Identify which cell holds the provided text, then report its [X, Y] central coordinate. 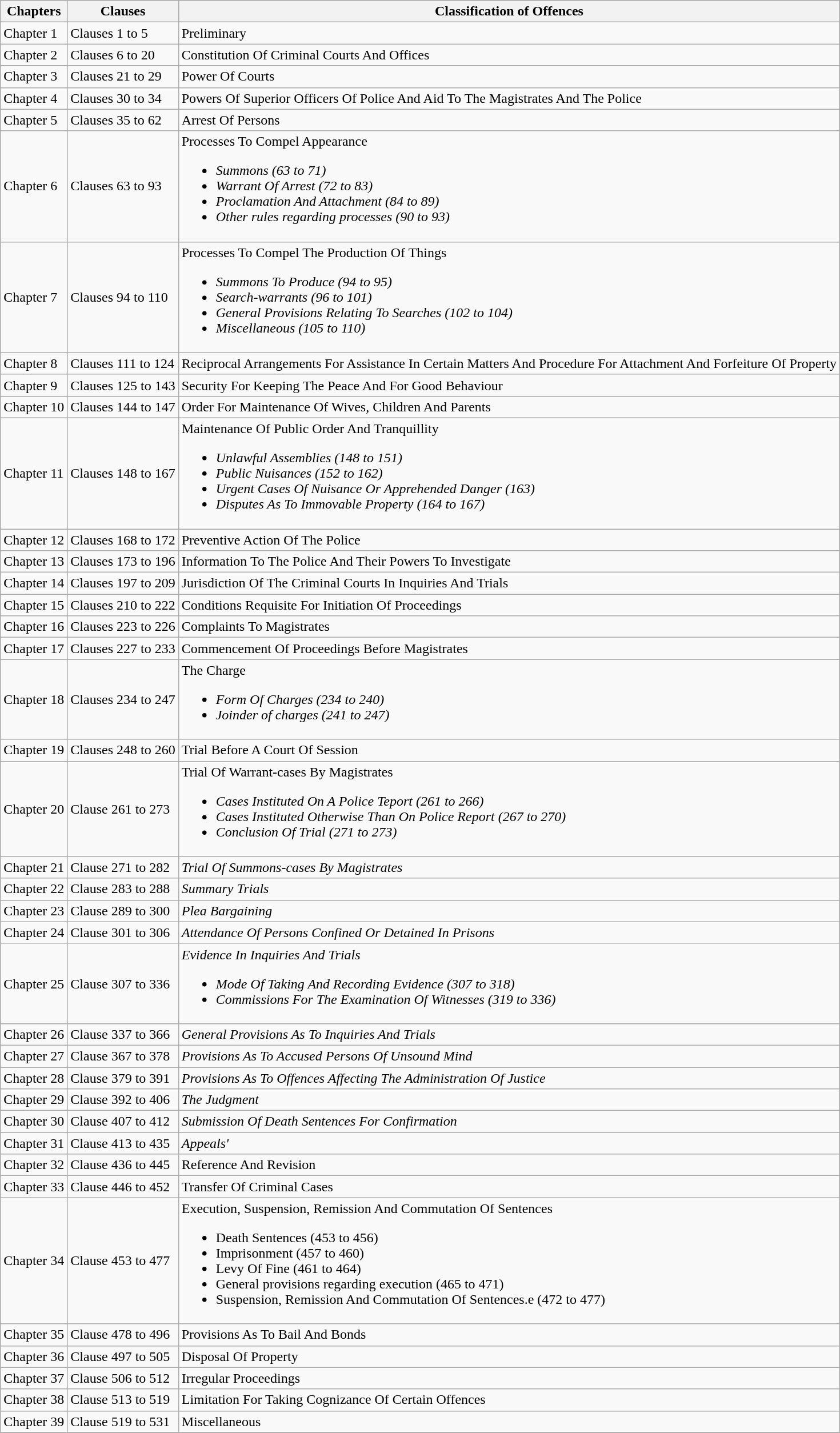
Clause 413 to 435 [123, 1143]
Clause 407 to 412 [123, 1122]
Clauses 144 to 147 [123, 407]
Chapter 4 [34, 98]
Chapter 34 [34, 1260]
Chapter 30 [34, 1122]
Clauses 223 to 226 [123, 627]
Clause 446 to 452 [123, 1187]
Powers Of Superior Officers Of Police And Aid To The Magistrates And The Police [509, 98]
Chapter 18 [34, 699]
Chapter 25 [34, 983]
Clauses 227 to 233 [123, 649]
Chapter 37 [34, 1378]
The ChargeForm Of Charges (234 to 240)Joinder of charges (241 to 247) [509, 699]
Chapter 2 [34, 55]
Chapter 9 [34, 385]
Clause 289 to 300 [123, 911]
Chapters [34, 11]
Chapter 26 [34, 1034]
Clause 519 to 531 [123, 1422]
Chapter 20 [34, 809]
Chapter 24 [34, 932]
Arrest Of Persons [509, 120]
Disposal Of Property [509, 1356]
Clause 497 to 505 [123, 1356]
Clauses 210 to 222 [123, 605]
Clause 271 to 282 [123, 867]
Clauses 197 to 209 [123, 583]
Clause 392 to 406 [123, 1100]
Chapter 38 [34, 1400]
Chapter 32 [34, 1165]
Clauses 30 to 34 [123, 98]
Clause 367 to 378 [123, 1056]
Chapter 27 [34, 1056]
General Provisions As To Inquiries And Trials [509, 1034]
Clauses 173 to 196 [123, 562]
Clause 506 to 512 [123, 1378]
Clauses 125 to 143 [123, 385]
Trial Of Summons-cases By Magistrates [509, 867]
Clauses [123, 11]
Preventive Action Of The Police [509, 540]
Limitation For Taking Cognizance Of Certain Offences [509, 1400]
Plea Bargaining [509, 911]
Clauses 35 to 62 [123, 120]
Clause 478 to 496 [123, 1335]
Constitution Of Criminal Courts And Offices [509, 55]
Power Of Courts [509, 77]
Clause 337 to 366 [123, 1034]
Chapter 21 [34, 867]
Transfer Of Criminal Cases [509, 1187]
Trial Before A Court Of Session [509, 750]
Chapter 17 [34, 649]
Clause 261 to 273 [123, 809]
The Judgment [509, 1100]
Appeals' [509, 1143]
Clauses 148 to 167 [123, 473]
Clauses 248 to 260 [123, 750]
Clauses 168 to 172 [123, 540]
Chapter 3 [34, 77]
Chapter 36 [34, 1356]
Provisions As To Accused Persons Of Unsound Mind [509, 1056]
Complaints To Magistrates [509, 627]
Summary Trials [509, 889]
Classification of Offences [509, 11]
Information To The Police And Their Powers To Investigate [509, 562]
Chapter 33 [34, 1187]
Reciprocal Arrangements For Assistance In Certain Matters And Procedure For Attachment And Forfeiture Of Property [509, 363]
Provisions As To Offences Affecting The Administration Of Justice [509, 1078]
Evidence In Inquiries And TrialsMode Of Taking And Recording Evidence (307 to 318)Commissions For The Examination Of Witnesses (319 to 336) [509, 983]
Chapter 35 [34, 1335]
Chapter 1 [34, 33]
Order For Maintenance Of Wives, Children And Parents [509, 407]
Reference And Revision [509, 1165]
Chapter 28 [34, 1078]
Chapter 19 [34, 750]
Chapter 16 [34, 627]
Conditions Requisite For Initiation Of Proceedings [509, 605]
Provisions As To Bail And Bonds [509, 1335]
Commencement Of Proceedings Before Magistrates [509, 649]
Chapter 12 [34, 540]
Chapter 39 [34, 1422]
Chapter 5 [34, 120]
Clause 379 to 391 [123, 1078]
Chapter 10 [34, 407]
Clause 436 to 445 [123, 1165]
Chapter 15 [34, 605]
Chapter 11 [34, 473]
Clauses 21 to 29 [123, 77]
Chapter 8 [34, 363]
Chapter 29 [34, 1100]
Preliminary [509, 33]
Clause 453 to 477 [123, 1260]
Miscellaneous [509, 1422]
Irregular Proceedings [509, 1378]
Clause 513 to 519 [123, 1400]
Clause 307 to 336 [123, 983]
Chapter 31 [34, 1143]
Submission Of Death Sentences For Confirmation [509, 1122]
Attendance Of Persons Confined Or Detained In Prisons [509, 932]
Chapter 14 [34, 583]
Clause 283 to 288 [123, 889]
Jurisdiction Of The Criminal Courts In Inquiries And Trials [509, 583]
Chapter 23 [34, 911]
Chapter 22 [34, 889]
Clause 301 to 306 [123, 932]
Clauses 6 to 20 [123, 55]
Chapter 6 [34, 186]
Chapter 7 [34, 297]
Clauses 111 to 124 [123, 363]
Security For Keeping The Peace And For Good Behaviour [509, 385]
Clauses 94 to 110 [123, 297]
Clauses 234 to 247 [123, 699]
Clauses 1 to 5 [123, 33]
Clauses 63 to 93 [123, 186]
Chapter 13 [34, 562]
